Determine the (x, y) coordinate at the center of the cell enclosing the given text.  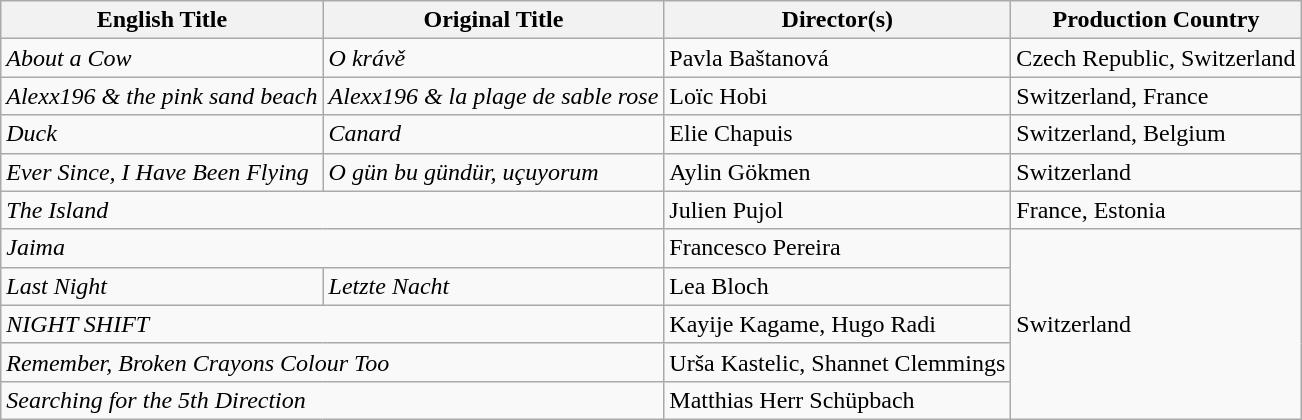
Switzerland, Belgium (1156, 134)
Switzerland, France (1156, 96)
Lea Bloch (838, 286)
NIGHT SHIFT (332, 324)
Letzte Nacht (494, 286)
Director(s) (838, 20)
Aylin Gökmen (838, 172)
Jaima (332, 248)
Alexx196 & the pink sand beach (162, 96)
Czech Republic, Switzerland (1156, 58)
Canard (494, 134)
Matthias Herr Schüpbach (838, 400)
English Title (162, 20)
Pavla Baštanová (838, 58)
About a Cow (162, 58)
O gün bu gündür, uçuyorum (494, 172)
Last Night (162, 286)
The Island (332, 210)
Elie Chapuis (838, 134)
Duck (162, 134)
Francesco Pereira (838, 248)
Original Title (494, 20)
Alexx196 & la plage de sable rose (494, 96)
Production Country (1156, 20)
Ever Since, I Have Been Flying (162, 172)
Urša Kastelic, Shannet Clemmings (838, 362)
France, Estonia (1156, 210)
Loïc Hobi (838, 96)
Searching for the 5th Direction (332, 400)
Kayije Kagame, Hugo Radi (838, 324)
Remember, Broken Crayons Colour Too (332, 362)
Julien Pujol (838, 210)
O krávě (494, 58)
